Pinpoint the cell where the given text exists, returning its [x, y] midpoint coordinate. 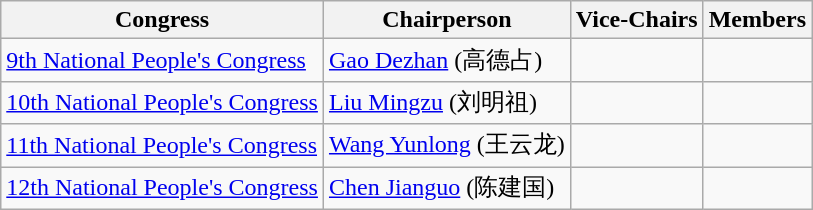
Gao Dezhan (高德占) [446, 60]
Congress [162, 20]
Wang Yunlong (王云龙) [446, 146]
Vice-Chairs [636, 20]
9th National People's Congress [162, 60]
10th National People's Congress [162, 102]
11th National People's Congress [162, 146]
Members [757, 20]
Liu Mingzu (刘明祖) [446, 102]
12th National People's Congress [162, 188]
Chairperson [446, 20]
Chen Jianguo (陈建国) [446, 188]
